Detect which cell encompasses the target text, then output its [X, Y] center coordinate. 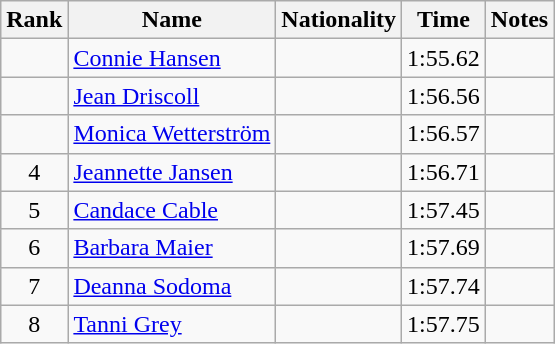
1:56.71 [444, 172]
1:56.56 [444, 96]
Monica Wetterström [172, 134]
1:57.69 [444, 248]
1:56.57 [444, 134]
Jean Driscoll [172, 96]
Time [444, 20]
Name [172, 20]
Deanna Sodoma [172, 286]
1:57.74 [444, 286]
Notes [519, 20]
Connie Hansen [172, 58]
6 [34, 248]
Rank [34, 20]
5 [34, 210]
7 [34, 286]
4 [34, 172]
Jeannette Jansen [172, 172]
8 [34, 324]
1:55.62 [444, 58]
1:57.45 [444, 210]
Candace Cable [172, 210]
1:57.75 [444, 324]
Tanni Grey [172, 324]
Nationality [339, 20]
Barbara Maier [172, 248]
